Return the (x, y) coordinate for the center point of the cell that contains the specified text.  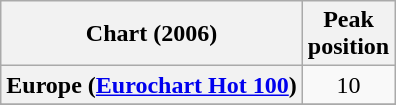
Europe (Eurochart Hot 100) (152, 85)
Chart (2006) (152, 34)
Peakposition (348, 34)
10 (348, 85)
